Capture the cell that displays the provided text and extract its [x, y] central coordinate. 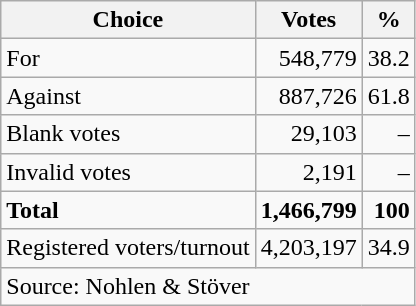
Registered voters/turnout [128, 248]
100 [388, 210]
61.8 [388, 96]
Total [128, 210]
For [128, 58]
Blank votes [128, 134]
548,779 [308, 58]
887,726 [308, 96]
34.9 [388, 248]
29,103 [308, 134]
2,191 [308, 172]
Votes [308, 20]
4,203,197 [308, 248]
Choice [128, 20]
Source: Nohlen & Stöver [208, 286]
Against [128, 96]
38.2 [388, 58]
1,466,799 [308, 210]
% [388, 20]
Invalid votes [128, 172]
